Locate the cell with the specified text and output its (x, y) center coordinate. 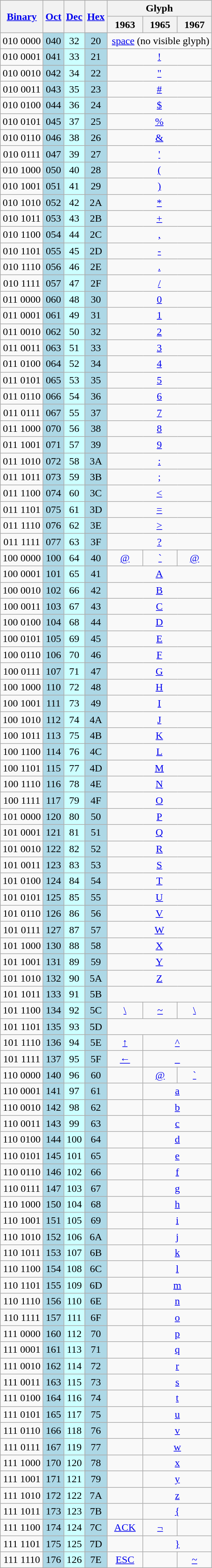
l (177, 1269)
85 (74, 897)
101 1100 (22, 1011)
5C (96, 1011)
h (177, 1204)
170 (53, 1463)
111 0111 (22, 1447)
132 (53, 978)
141 (53, 1091)
111 0101 (22, 1414)
y (177, 1479)
100 0000 (22, 558)
31 (96, 315)
3 (159, 348)
5F (96, 1059)
065 (53, 380)
23 (96, 89)
7E (96, 1560)
010 1000 (22, 170)
111 1000 (22, 1463)
96 (74, 1075)
3D (96, 510)
P (159, 816)
V (159, 913)
5A (96, 978)
86 (74, 913)
010 1111 (22, 283)
q (177, 1350)
010 1110 (22, 267)
101 1010 (22, 978)
110 0101 (22, 1156)
o (177, 1317)
011 1110 (22, 526)
010 1010 (22, 203)
2F (96, 283)
010 0111 (22, 154)
t (177, 1398)
101 0100 (22, 881)
053 (53, 219)
010 0001 (22, 57)
011 1101 (22, 510)
100 1110 (22, 784)
042 (53, 73)
100 1010 (22, 720)
3C (96, 493)
150 (53, 1204)
111 1101 (22, 1544)
95 (74, 1059)
130 (53, 946)
041 (53, 57)
Z (159, 978)
151 (53, 1220)
050 (53, 170)
155 (53, 1285)
134 (53, 1011)
051 (53, 186)
162 (53, 1366)
. (159, 267)
067 (53, 412)
100 1001 (22, 703)
7C (96, 1528)
9 (159, 445)
111 1100 (22, 1528)
011 1000 (22, 428)
043 (53, 89)
W (159, 929)
154 (53, 1269)
164 (53, 1398)
84 (74, 881)
k (177, 1253)
140 (53, 1075)
1965 (160, 25)
100 0011 (22, 606)
171 (53, 1479)
6C (96, 1269)
156 (53, 1301)
M (159, 768)
101 1101 (22, 1027)
, (159, 235)
111 0001 (22, 1350)
061 (53, 315)
100 1100 (22, 752)
7D (96, 1544)
98 (74, 1107)
r (177, 1366)
110 1110 (22, 1301)
011 1100 (22, 493)
v (177, 1430)
144 (53, 1140)
111 0010 (22, 1366)
5 (159, 380)
3E (96, 526)
B (159, 590)
93 (74, 1027)
163 (53, 1382)
' (159, 154)
x (177, 1463)
{ (177, 1512)
111 0000 (22, 1334)
011 0110 (22, 396)
K (159, 736)
87 (74, 929)
Q (159, 833)
p (177, 1334)
064 (53, 364)
100 0101 (22, 639)
5B (96, 994)
011 0101 (22, 380)
28 (96, 170)
110 0011 (22, 1123)
011 0010 (22, 332)
ESC (125, 1560)
010 0110 (22, 138)
111 0011 (22, 1382)
2D (96, 251)
C (159, 606)
142 (53, 1107)
3B (96, 477)
101 0111 (22, 929)
w (177, 1447)
111 1010 (22, 1495)
- (159, 251)
101 1110 (22, 1043)
? (159, 542)
m (177, 1285)
137 (53, 1059)
3F (96, 542)
27 (96, 154)
Hex (96, 17)
S (159, 865)
4F (96, 800)
101 0011 (22, 865)
94 (74, 1043)
6E (96, 1301)
044 (53, 105)
010 0010 (22, 73)
077 (53, 542)
" (159, 73)
n (177, 1301)
101 0010 (22, 849)
100 0001 (22, 574)
F (159, 655)
167 (53, 1447)
81 (74, 833)
153 (53, 1253)
071 (53, 445)
160 (53, 1334)
109 (74, 1285)
076 (53, 526)
111 1011 (22, 1512)
c (177, 1123)
T (159, 881)
010 1100 (22, 235)
100 0111 (22, 671)
100 0010 (22, 590)
2E (96, 267)
g (177, 1188)
110 1100 (22, 1269)
20 (96, 41)
131 (53, 962)
7B (96, 1512)
30 (96, 299)
Y (159, 962)
157 (53, 1317)
100 1011 (22, 736)
} (177, 1544)
6A (96, 1237)
101 1011 (22, 994)
110 0010 (22, 1107)
010 0101 (22, 121)
056 (53, 267)
143 (53, 1123)
055 (53, 251)
110 1101 (22, 1285)
011 0111 (22, 412)
011 1010 (22, 461)
073 (53, 477)
6F (96, 1317)
G (159, 671)
4E (96, 784)
010 0011 (22, 89)
072 (53, 461)
7 (159, 412)
4D (96, 768)
074 (53, 493)
111 1110 (22, 1560)
J (159, 720)
054 (53, 235)
111 0100 (22, 1398)
110 0110 (22, 1172)
4B (96, 736)
: (159, 461)
> (159, 526)
^ (177, 1043)
101 0000 (22, 816)
0 (159, 299)
! (159, 57)
X (159, 946)
175 (53, 1544)
101 1111 (22, 1059)
101 1001 (22, 962)
1967 (194, 25)
110 0001 (22, 1091)
108 (74, 1269)
j (177, 1237)
$ (159, 105)
063 (53, 348)
136 (53, 1043)
26 (96, 138)
% (159, 121)
110 1001 (22, 1220)
) (159, 186)
011 0000 (22, 299)
s (177, 1382)
25 (96, 121)
070 (53, 428)
4 (159, 364)
047 (53, 154)
99 (74, 1123)
133 (53, 994)
H (159, 687)
U (159, 897)
space (no visible glyph) (159, 41)
110 0100 (22, 1140)
166 (53, 1430)
90 (74, 978)
8 (159, 428)
Oct (53, 17)
R (159, 849)
118 (74, 1430)
97 (74, 1091)
z (177, 1495)
010 0000 (22, 41)
6D (96, 1285)
040 (53, 41)
Binary (22, 17)
7A (96, 1495)
= (159, 510)
010 1001 (22, 186)
101 1000 (22, 946)
111 0110 (22, 1430)
6 (159, 396)
062 (53, 332)
100 1101 (22, 768)
< (159, 493)
100 1000 (22, 687)
011 0100 (22, 364)
89 (74, 962)
165 (53, 1414)
010 1011 (22, 219)
010 0100 (22, 105)
045 (53, 121)
A (159, 574)
b (177, 1107)
066 (53, 396)
110 1011 (22, 1253)
+ (159, 219)
3A (96, 461)
100 0100 (22, 622)
011 1011 (22, 477)
N (159, 784)
075 (53, 510)
i (177, 1220)
22 (96, 73)
145 (53, 1156)
101 0101 (22, 897)
176 (53, 1560)
111 1001 (22, 1479)
147 (53, 1188)
2B (96, 219)
← (125, 1059)
D (159, 622)
¬ (160, 1528)
# (159, 89)
83 (74, 865)
Dec (74, 17)
046 (53, 138)
u (177, 1414)
92 (74, 1011)
2C (96, 235)
L (159, 752)
* (159, 203)
; (159, 477)
29 (96, 186)
Glyph (159, 8)
O (159, 800)
101 0110 (22, 913)
011 0011 (22, 348)
110 0000 (22, 1075)
161 (53, 1350)
91 (74, 994)
d (177, 1140)
88 (74, 946)
146 (53, 1172)
( (159, 170)
24 (96, 105)
172 (53, 1495)
6B (96, 1253)
1963 (125, 25)
110 0111 (22, 1188)
4A (96, 720)
173 (53, 1512)
2 (159, 332)
100 0110 (22, 655)
127 (53, 929)
152 (53, 1237)
5E (96, 1043)
110 1010 (22, 1237)
& (159, 138)
f (177, 1172)
011 1001 (22, 445)
2A (96, 203)
011 1111 (22, 542)
1 (159, 315)
↑ (125, 1043)
110 1111 (22, 1317)
/ (159, 283)
119 (74, 1447)
82 (74, 849)
80 (74, 816)
060 (53, 299)
135 (53, 1027)
110 1000 (22, 1204)
21 (96, 57)
010 1101 (22, 251)
E (159, 639)
I (159, 703)
e (177, 1156)
101 0001 (22, 833)
a (177, 1091)
174 (53, 1528)
011 0001 (22, 315)
052 (53, 203)
_ (177, 1059)
057 (53, 283)
100 1111 (22, 800)
ACK (125, 1528)
5D (96, 1027)
4C (96, 752)
